Scan for the cell matching the given text and deliver its (X, Y) coordinate at center. 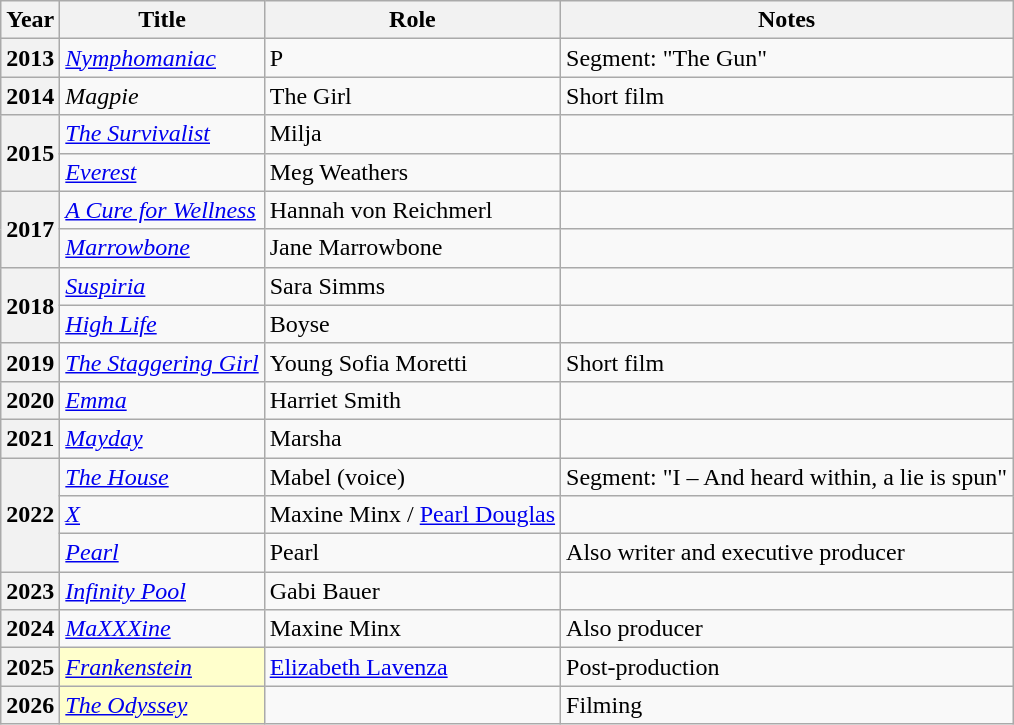
Meg Weathers (412, 172)
Boyse (412, 324)
2015 (30, 153)
Marsha (412, 438)
The Survivalist (162, 134)
The House (162, 477)
Mabel (voice) (412, 477)
A Cure for Wellness (162, 210)
Emma (162, 400)
Title (162, 20)
Young Sofia Moretti (412, 362)
P (412, 58)
2014 (30, 96)
2022 (30, 515)
Post-production (787, 667)
Everest (162, 172)
Jane Marrowbone (412, 248)
Segment: "The Gun" (787, 58)
2020 (30, 400)
Marrowbone (162, 248)
2026 (30, 705)
2017 (30, 229)
2025 (30, 667)
Segment: "I – And heard within, a lie is spun" (787, 477)
The Odyssey (162, 705)
Also producer (787, 629)
Maxine Minx (412, 629)
Frankenstein (162, 667)
Notes (787, 20)
Maxine Minx / Pearl Douglas (412, 515)
The Staggering Girl (162, 362)
2023 (30, 591)
Suspiria (162, 286)
MaXXXine (162, 629)
2018 (30, 305)
Nymphomaniac (162, 58)
2019 (30, 362)
Year (30, 20)
Elizabeth Lavenza (412, 667)
Infinity Pool (162, 591)
Also writer and executive producer (787, 553)
Mayday (162, 438)
Filming (787, 705)
2013 (30, 58)
2024 (30, 629)
Magpie (162, 96)
The Girl (412, 96)
Sara Simms (412, 286)
Milja (412, 134)
High Life (162, 324)
Role (412, 20)
Hannah von Reichmerl (412, 210)
Gabi Bauer (412, 591)
Harriet Smith (412, 400)
2021 (30, 438)
X (162, 515)
